For the text-containing cell, return its midpoint in (x, y) coordinate format. 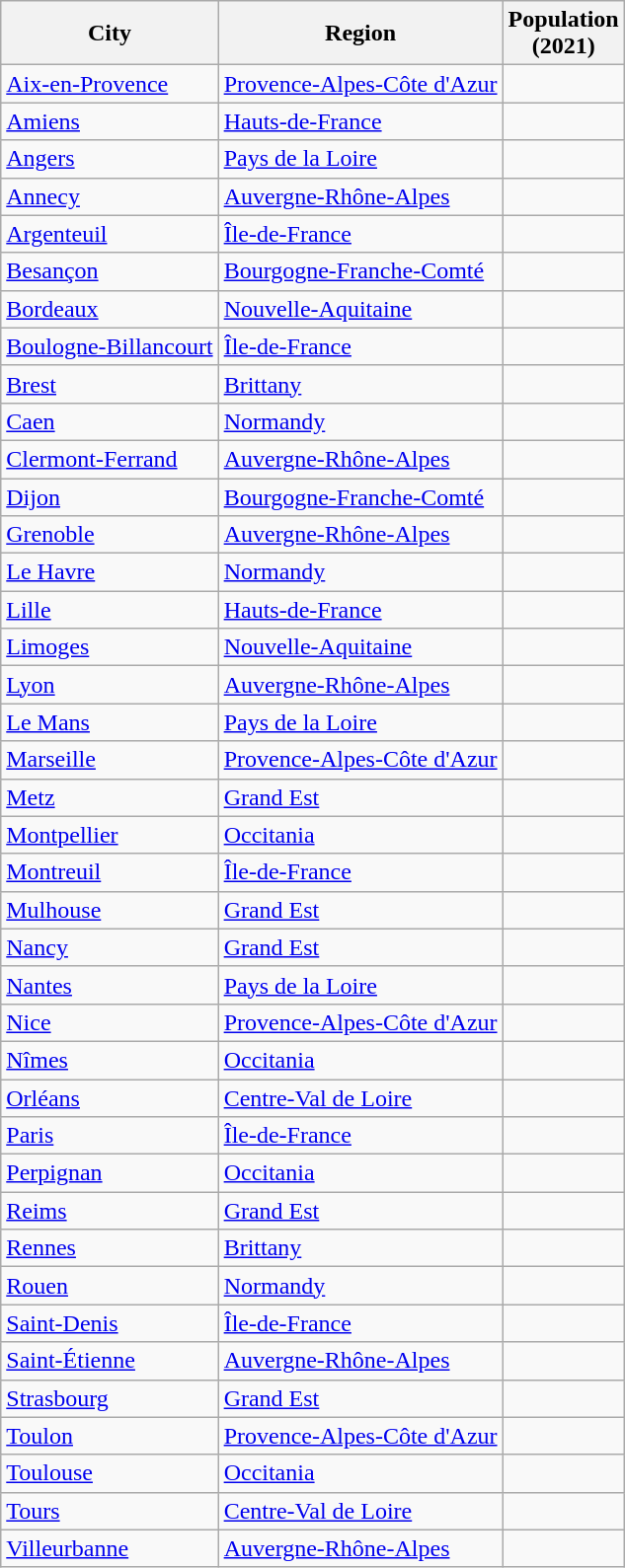
Montpellier (110, 835)
Marseille (110, 760)
Le Mans (110, 722)
Boulogne-Billancourt (110, 346)
Toulon (110, 1436)
Nîmes (110, 1060)
Rouen (110, 1286)
Clermont-Ferrand (110, 459)
Rennes (110, 1248)
Caen (110, 421)
Grenoble (110, 535)
Nice (110, 1022)
Aix-en-Provence (110, 84)
Perpignan (110, 1173)
Le Havre (110, 572)
Dijon (110, 496)
Montreuil (110, 872)
Paris (110, 1136)
City (110, 34)
Saint-Étienne (110, 1361)
Lyon (110, 685)
Mulhouse (110, 910)
Amiens (110, 121)
Nancy (110, 947)
Toulouse (110, 1473)
Limoges (110, 647)
Population(2021) (563, 34)
Annecy (110, 196)
Brest (110, 384)
Region (360, 34)
Argenteuil (110, 234)
Besançon (110, 271)
Nantes (110, 985)
Metz (110, 797)
Strasbourg (110, 1398)
Lille (110, 610)
Orléans (110, 1098)
Saint-Denis (110, 1323)
Angers (110, 159)
Tours (110, 1511)
Villeurbanne (110, 1548)
Reims (110, 1211)
Bordeaux (110, 309)
